Return the (X, Y) coordinate for the center point of the cell that contains the specified text.  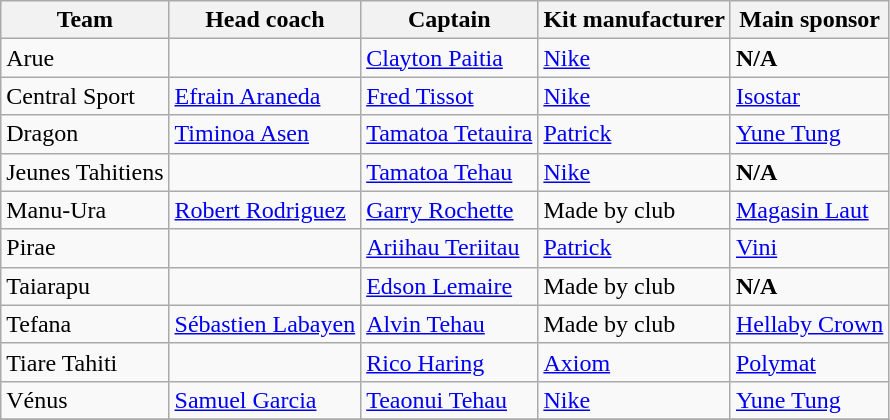
Ariihau Teriitau (450, 248)
Hellaby Crown (809, 324)
Dragon (85, 134)
Rico Haring (450, 362)
Central Sport (85, 96)
Timinoa Asen (265, 134)
Team (85, 20)
Tiare Tahiti (85, 362)
Isostar (809, 96)
Captain (450, 20)
Main sponsor (809, 20)
Vénus (85, 400)
Teaonui Tehau (450, 400)
Tamatoa Tetauira (450, 134)
Efrain Araneda (265, 96)
Garry Rochette (450, 210)
Sébastien Labayen (265, 324)
Axiom (634, 362)
Head coach (265, 20)
Robert Rodriguez (265, 210)
Clayton Paitia (450, 58)
Magasin Laut (809, 210)
Edson Lemaire (450, 286)
Samuel Garcia (265, 400)
Taiarapu (85, 286)
Pirae (85, 248)
Alvin Tehau (450, 324)
Arue (85, 58)
Tamatoa Tehau (450, 172)
Jeunes Tahitiens (85, 172)
Polymat (809, 362)
Manu-Ura (85, 210)
Kit manufacturer (634, 20)
Vini (809, 248)
Fred Tissot (450, 96)
Tefana (85, 324)
